Find where the given text appears and provide that cell's center as [X, Y] coordinate. 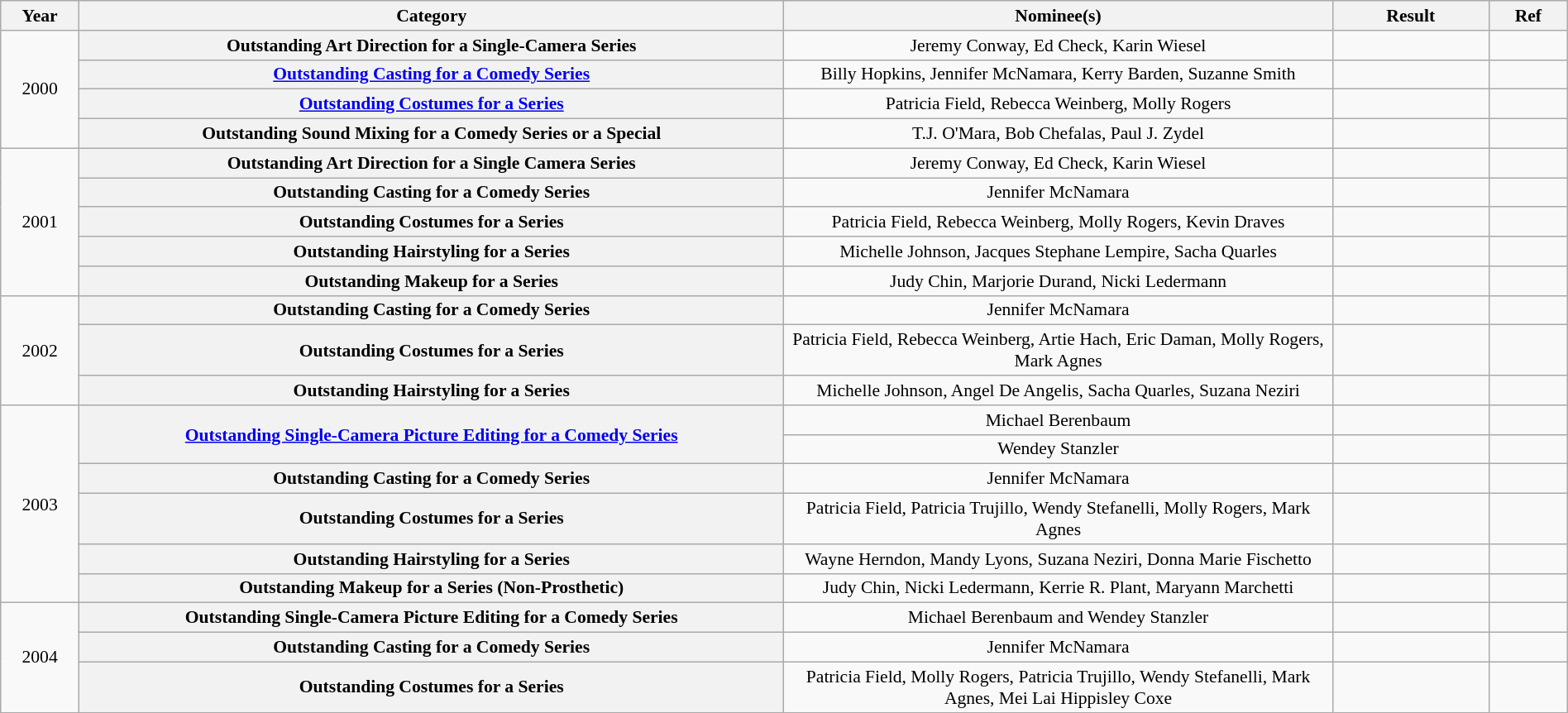
2001 [40, 222]
2003 [40, 505]
Michael Berenbaum [1059, 420]
Nominee(s) [1059, 16]
Patricia Field, Molly Rogers, Patricia Trujillo, Wendy Stefanelli, Mark Agnes, Mei Lai Hippisley Coxe [1059, 687]
Michelle Johnson, Angel De Angelis, Sacha Quarles, Suzana Neziri [1059, 390]
Outstanding Sound Mixing for a Comedy Series or a Special [432, 134]
Judy Chin, Nicki Ledermann, Kerrie R. Plant, Maryann Marchetti [1059, 588]
Outstanding Makeup for a Series (Non-Prosthetic) [432, 588]
Outstanding Art Direction for a Single Camera Series [432, 163]
Michelle Johnson, Jacques Stephane Lempire, Sacha Quarles [1059, 251]
2000 [40, 89]
Ref [1528, 16]
Patricia Field, Rebecca Weinberg, Molly Rogers [1059, 104]
Year [40, 16]
2002 [40, 350]
Category [432, 16]
Billy Hopkins, Jennifer McNamara, Kerry Barden, Suzanne Smith [1059, 74]
2004 [40, 658]
Outstanding Art Direction for a Single-Camera Series [432, 45]
Wayne Herndon, Mandy Lyons, Suzana Neziri, Donna Marie Fischetto [1059, 559]
Patricia Field, Patricia Trujillo, Wendy Stefanelli, Molly Rogers, Mark Agnes [1059, 519]
Outstanding Makeup for a Series [432, 281]
Michael Berenbaum and Wendey Stanzler [1059, 618]
Judy Chin, Marjorie Durand, Nicki Ledermann [1059, 281]
Wendey Stanzler [1059, 449]
Patricia Field, Rebecca Weinberg, Artie Hach, Eric Daman, Molly Rogers, Mark Agnes [1059, 351]
Patricia Field, Rebecca Weinberg, Molly Rogers, Kevin Draves [1059, 223]
T.J. O'Mara, Bob Chefalas, Paul J. Zydel [1059, 134]
Result [1411, 16]
